Scan for the cell matching the given text and deliver its [x, y] coordinate at center. 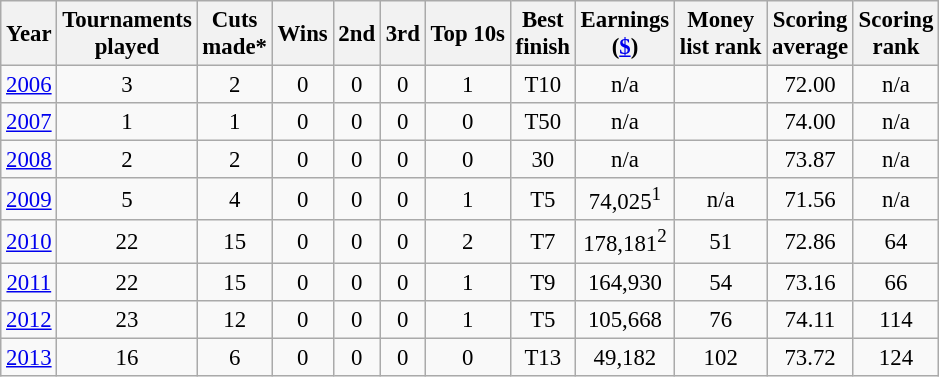
T7 [542, 241]
102 [721, 357]
2013 [29, 357]
3 [127, 85]
105,668 [624, 319]
73.16 [810, 282]
64 [896, 241]
T9 [542, 282]
2008 [29, 160]
Earnings($) [624, 34]
73.72 [810, 357]
74.00 [810, 122]
2012 [29, 319]
74,0251 [624, 199]
76 [721, 319]
Year [29, 34]
66 [896, 282]
5 [127, 199]
Tournaments played [127, 34]
2010 [29, 241]
2006 [29, 85]
23 [127, 319]
49,182 [624, 357]
Scoring average [810, 34]
Cuts made* [234, 34]
2007 [29, 122]
Best finish [542, 34]
T10 [542, 85]
54 [721, 282]
Scoringrank [896, 34]
16 [127, 357]
6 [234, 357]
30 [542, 160]
114 [896, 319]
4 [234, 199]
T13 [542, 357]
T50 [542, 122]
74.11 [810, 319]
2nd [356, 34]
Top 10s [468, 34]
2009 [29, 199]
164,930 [624, 282]
51 [721, 241]
12 [234, 319]
72.00 [810, 85]
124 [896, 357]
73.87 [810, 160]
Money list rank [721, 34]
178,1812 [624, 241]
71.56 [810, 199]
2011 [29, 282]
3rd [402, 34]
Wins [302, 34]
72.86 [810, 241]
